Determine the [X, Y] coordinate at the center of the cell enclosing the given text.  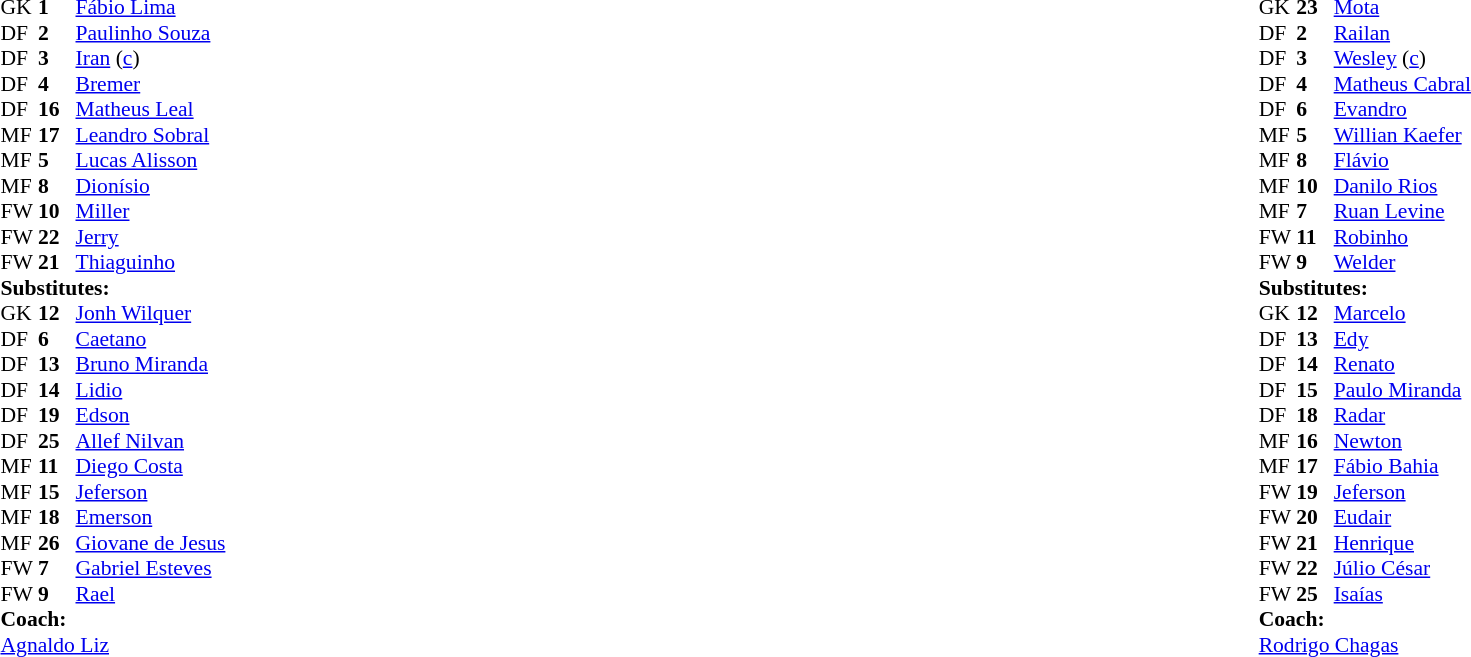
Henrique [1402, 543]
Thiaguinho [151, 263]
Marcelo [1402, 313]
Wesley (c) [1402, 59]
Jerry [151, 237]
Rael [151, 594]
Eudair [1402, 517]
Diego Costa [151, 467]
Jonh Wilquer [151, 313]
Fábio Bahia [1402, 467]
Newton [1402, 441]
Renato [1402, 365]
Paulo Miranda [1402, 390]
Welder [1402, 263]
Júlio César [1402, 569]
Edson [151, 415]
Iran (c) [151, 59]
Radar [1402, 415]
Evandro [1402, 109]
Lucas Alisson [151, 161]
Giovane de Jesus [151, 543]
Bremer [151, 84]
Caetano [151, 339]
Paulinho Souza [151, 33]
Danilo Rios [1402, 186]
Flávio [1402, 161]
Railan [1402, 33]
Matheus Cabral [1402, 84]
26 [57, 543]
Miller [151, 211]
Robinho [1402, 237]
Lidio [151, 390]
Bruno Miranda [151, 365]
Matheus Leal [151, 109]
Edy [1402, 339]
Willian Kaefer [1402, 135]
Emerson [151, 517]
Allef Nilvan [151, 441]
Ruan Levine [1402, 211]
Isaías [1402, 594]
Dionísio [151, 186]
Gabriel Esteves [151, 569]
Leandro Sobral [151, 135]
20 [1315, 517]
